Locate the cell with the specified text and output its (x, y) center coordinate. 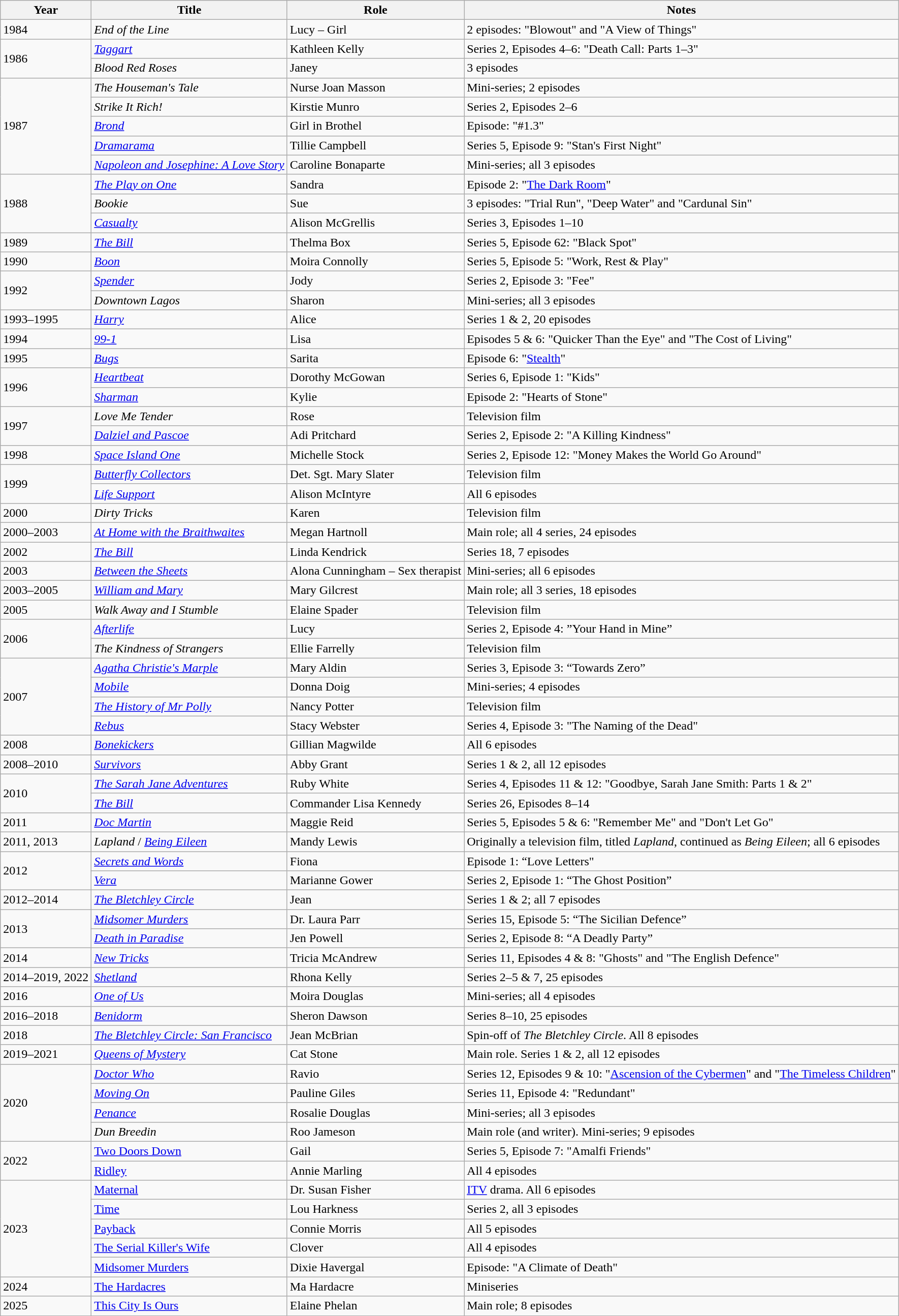
Rhona Kelly (375, 977)
Cat Stone (375, 1054)
1986 (46, 58)
2010 (46, 793)
Series 1 & 2; all 7 episodes (682, 900)
Series 2, Episode 1: “The Ghost Position” (682, 881)
Sharon (375, 300)
Two Doors Down (189, 1151)
2024 (46, 1287)
1995 (46, 358)
2012 (46, 871)
Alison McGrellis (375, 223)
Moira Douglas (375, 996)
Lapland / Being Eileen (189, 841)
Series 2, Episode 2: "A Killing Kindness" (682, 435)
Sandra (375, 184)
Bookie (189, 203)
Series 2, Episode 3: "Fee" (682, 281)
The Hardacres (189, 1287)
Kathleen Kelly (375, 49)
Jean McBrian (375, 1035)
Mini-series; 2 episodes (682, 87)
Benidorm (189, 1016)
Moira Connolly (375, 262)
Adi Pritchard (375, 435)
Kirstie Munro (375, 107)
Afterlife (189, 629)
Penance (189, 1112)
Brond (189, 126)
Title (189, 10)
Michelle Stock (375, 455)
The Play on One (189, 184)
Survivors (189, 764)
Stacy Webster (375, 726)
Series 2, Episodes 2–6 (682, 107)
Ma Hardacre (375, 1287)
Linda Kendrick (375, 551)
2008–2010 (46, 764)
Episode 1: “Love Letters" (682, 861)
2006 (46, 639)
Episode 6: "Stealth" (682, 358)
Butterfly Collectors (189, 474)
Series 5, Episode 5: "Work, Rest & Play" (682, 262)
2011 (46, 822)
Nurse Joan Masson (375, 87)
2020 (46, 1103)
2002 (46, 551)
Role (375, 10)
Series 5, Episode 62: "Black Spot" (682, 242)
Series 6, Episode 1: "Kids" (682, 378)
Roo Jameson (375, 1132)
Taggart (189, 49)
Tricia McAndrew (375, 958)
2014 (46, 958)
Main role (and writer). Mini-series; 9 episodes (682, 1132)
The History of Mr Polly (189, 706)
Series 26, Episodes 8–14 (682, 803)
Moving On (189, 1093)
Boon (189, 262)
One of Us (189, 996)
Main role; 8 episodes (682, 1306)
Downtown Lagos (189, 300)
Death in Paradise (189, 938)
Spender (189, 281)
Gail (375, 1151)
Series 2, Episode 4: ”Your Hand in Mine” (682, 629)
1994 (46, 339)
1999 (46, 484)
2011, 2013 (46, 841)
Episode: "#1.3" (682, 126)
3 episodes (682, 68)
Alison McIntyre (375, 493)
Karen (375, 513)
3 episodes: "Trial Run", "Deep Water" and "Cardunal Sin" (682, 203)
Doctor Who (189, 1074)
Episode 2: "The Dark Room" (682, 184)
2019–2021 (46, 1054)
Series 18, 7 episodes (682, 551)
2016 (46, 996)
Series 5, Episode 7: "Amalfi Friends" (682, 1151)
Maternal (189, 1190)
Shetland (189, 977)
Series 4, Episode 3: "The Naming of the Dead" (682, 726)
Episode: "A Climate of Death" (682, 1267)
Lisa (375, 339)
Main role. Series 1 & 2, all 12 episodes (682, 1054)
The Sarah Jane Adventures (189, 784)
Elaine Spader (375, 610)
Originally a television film, titled Lapland, continued as Being Eileen; all 6 episodes (682, 841)
Time (189, 1209)
William and Mary (189, 590)
2023 (46, 1229)
Megan Hartnoll (375, 532)
Fiona (375, 861)
Strike It Rich! (189, 107)
Sheron Dawson (375, 1016)
1996 (46, 387)
Ravio (375, 1074)
1988 (46, 203)
Commander Lisa Kennedy (375, 803)
Ellie Farrelly (375, 648)
Mandy Lewis (375, 841)
Kylie (375, 397)
Harry (189, 320)
2022 (46, 1161)
2003–2005 (46, 590)
Rose (375, 416)
1997 (46, 426)
Annie Marling (375, 1170)
Dun Breedin (189, 1132)
Series 2, Episode 8: “A Deadly Party” (682, 938)
Series 2, Episodes 4–6: "Death Call: Parts 1–3" (682, 49)
Doc Martin (189, 822)
The Kindness of Strangers (189, 648)
1987 (46, 126)
2013 (46, 929)
Mary Aldin (375, 668)
Connie Morris (375, 1229)
Ruby White (375, 784)
1990 (46, 262)
Napoleon and Josephine: A Love Story (189, 165)
2012–2014 (46, 900)
Thelma Box (375, 242)
2005 (46, 610)
Series 1 & 2, all 12 episodes (682, 764)
Janey (375, 68)
The Serial Killer's Wife (189, 1248)
Main role; all 3 series, 18 episodes (682, 590)
At Home with the Braithwaites (189, 532)
Love Me Tender (189, 416)
Jean (375, 900)
Series 1 & 2, 20 episodes (682, 320)
Series 11, Episodes 4 & 8: "Ghosts" and "The English Defence" (682, 958)
Bonekickers (189, 745)
Miniseries (682, 1287)
2000 (46, 513)
2018 (46, 1035)
Dalziel and Pascoe (189, 435)
Dramarama (189, 145)
The Houseman's Tale (189, 87)
Abby Grant (375, 764)
Blood Red Roses (189, 68)
Mary Gilcrest (375, 590)
Jody (375, 281)
Maggie Reid (375, 822)
Mini-series; 4 episodes (682, 687)
Series 2, all 3 episodes (682, 1209)
Clover (375, 1248)
Series 5, Episodes 5 & 6: "Remember Me" and "Don't Let Go" (682, 822)
Series 2–5 & 7, 25 episodes (682, 977)
Series 11, Episode 4: "Redundant" (682, 1093)
1992 (46, 291)
Ridley (189, 1170)
Dirty Tricks (189, 513)
Life Support (189, 493)
2 episodes: "Blowout" and "A View of Things" (682, 29)
Dixie Havergal (375, 1267)
Spin-off of The Bletchley Circle. All 8 episodes (682, 1035)
The Bletchley Circle: San Francisco (189, 1035)
Marianne Gower (375, 881)
Series 15, Episode 5: “The Sicilian Defence” (682, 919)
Nancy Potter (375, 706)
Elaine Phelan (375, 1306)
Lucy (375, 629)
ITV drama. All 6 episodes (682, 1190)
Notes (682, 10)
Main role; all 4 series, 24 episodes (682, 532)
Rebus (189, 726)
Between the Sheets (189, 571)
2008 (46, 745)
Alice (375, 320)
1989 (46, 242)
Series 8–10, 25 episodes (682, 1016)
Jen Powell (375, 938)
Series 5, Episode 9: "Stan's First Night" (682, 145)
Secrets and Words (189, 861)
Episodes 5 & 6: "Quicker Than the Eye" and "The Cost of Living" (682, 339)
Series 4, Episodes 11 & 12: "Goodbye, Sarah Jane Smith: Parts 1 & 2" (682, 784)
Gillian Magwilde (375, 745)
New Tricks (189, 958)
Series 3, Episode 3: “Towards Zero” (682, 668)
All 5 episodes (682, 1229)
Donna Doig (375, 687)
Rosalie Douglas (375, 1112)
Vera (189, 881)
2014–2019, 2022 (46, 977)
2007 (46, 697)
Payback (189, 1229)
1993–1995 (46, 320)
99-1 (189, 339)
Heartbeat (189, 378)
Bugs (189, 358)
Tillie Campbell (375, 145)
Lucy – Girl (375, 29)
Episode 2: "Hearts of Stone" (682, 397)
2025 (46, 1306)
Series 2, Episode 12: "Money Makes the World Go Around" (682, 455)
Dr. Laura Parr (375, 919)
Casualty (189, 223)
Mini-series; all 6 episodes (682, 571)
1984 (46, 29)
1998 (46, 455)
Lou Harkness (375, 1209)
Sarita (375, 358)
Dr. Susan Fisher (375, 1190)
End of the Line (189, 29)
Space Island One (189, 455)
Agatha Christie's Marple (189, 668)
2003 (46, 571)
Series 3, Episodes 1–10 (682, 223)
Sharman (189, 397)
2000–2003 (46, 532)
This City Is Ours (189, 1306)
Girl in Brothel (375, 126)
Alona Cunningham – Sex therapist (375, 571)
Mini-series; all 4 episodes (682, 996)
Dorothy McGowan (375, 378)
Mobile (189, 687)
Sue (375, 203)
Caroline Bonaparte (375, 165)
The Bletchley Circle (189, 900)
Walk Away and I Stumble (189, 610)
Series 12, Episodes 9 & 10: "Ascension of the Cybermen" and "The Timeless Children" (682, 1074)
Pauline Giles (375, 1093)
Det. Sgt. Mary Slater (375, 474)
2016–2018 (46, 1016)
Year (46, 10)
Queens of Mystery (189, 1054)
